Capture the cell that displays the provided text and extract its [X, Y] central coordinate. 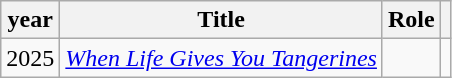
Title [222, 20]
year [30, 20]
Role [411, 20]
When Life Gives You Tangerines [222, 58]
2025 [30, 58]
